Return the [x, y] coordinate for the center point of the cell that contains the specified text.  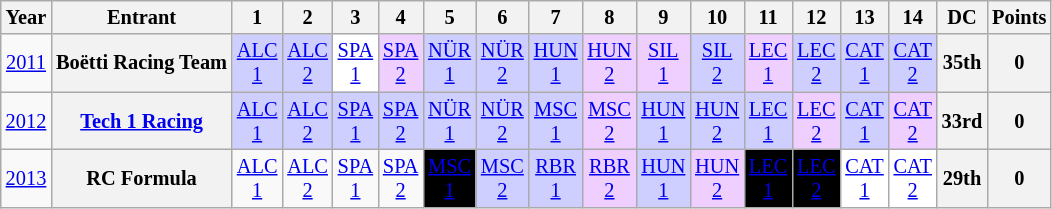
2011 [26, 63]
8 [610, 17]
14 [913, 17]
35th [962, 63]
10 [717, 17]
5 [450, 17]
SIL1 [663, 63]
DC [962, 17]
12 [816, 17]
SIL2 [717, 63]
11 [768, 17]
33rd [962, 121]
2 [307, 17]
RC Formula [142, 178]
4 [400, 17]
9 [663, 17]
7 [556, 17]
1 [257, 17]
6 [502, 17]
RBR1 [556, 178]
2013 [26, 178]
Year [26, 17]
29th [962, 178]
Entrant [142, 17]
Points [1019, 17]
Boëtti Racing Team [142, 63]
RBR2 [610, 178]
2012 [26, 121]
3 [356, 17]
Tech 1 Racing [142, 121]
13 [864, 17]
